Capture the cell that displays the provided text and extract its [x, y] central coordinate. 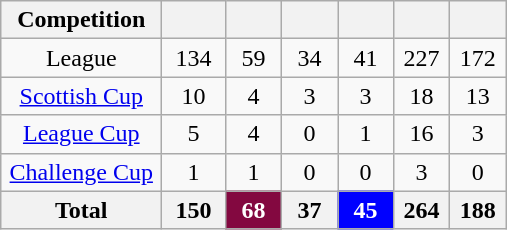
68 [253, 210]
Competition [82, 20]
Challenge Cup [82, 172]
188 [478, 210]
37 [309, 210]
45 [366, 210]
10 [194, 96]
227 [422, 58]
Total [82, 210]
16 [422, 134]
264 [422, 210]
League Cup [82, 134]
18 [422, 96]
Scottish Cup [82, 96]
League [82, 58]
5 [194, 134]
34 [309, 58]
172 [478, 58]
150 [194, 210]
59 [253, 58]
41 [366, 58]
13 [478, 96]
134 [194, 58]
